Locate the cell with the specified text and output its (x, y) center coordinate. 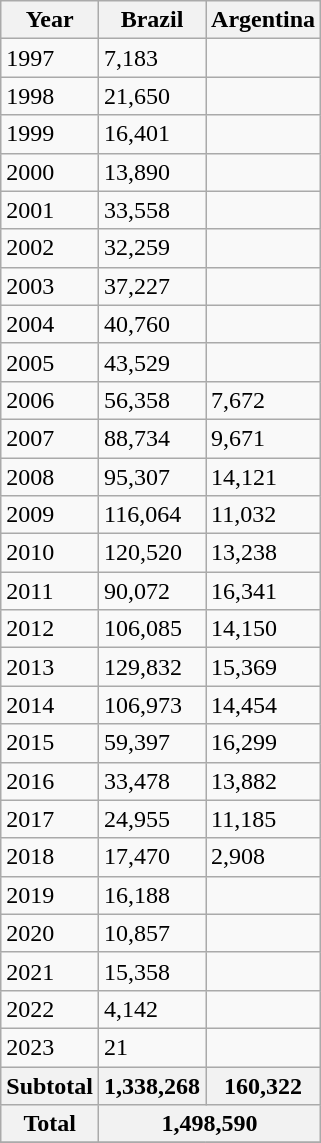
14,454 (264, 705)
2012 (50, 629)
106,085 (152, 629)
2001 (50, 210)
2010 (50, 553)
2006 (50, 400)
2015 (50, 743)
1999 (50, 134)
59,397 (152, 743)
1,498,590 (210, 1124)
2021 (50, 971)
16,188 (152, 895)
16,299 (264, 743)
1998 (50, 96)
120,520 (152, 553)
2011 (50, 591)
56,358 (152, 400)
13,238 (264, 553)
11,185 (264, 819)
2013 (50, 667)
129,832 (152, 667)
17,470 (152, 857)
Brazil (152, 20)
16,401 (152, 134)
11,032 (264, 515)
2002 (50, 248)
2000 (50, 172)
Argentina (264, 20)
16,341 (264, 591)
10,857 (152, 933)
24,955 (152, 819)
40,760 (152, 324)
14,121 (264, 477)
21,650 (152, 96)
43,529 (152, 362)
1,338,268 (152, 1085)
90,072 (152, 591)
32,259 (152, 248)
2019 (50, 895)
15,358 (152, 971)
95,307 (152, 477)
2017 (50, 819)
9,671 (264, 438)
160,322 (264, 1085)
33,478 (152, 781)
2022 (50, 1009)
7,183 (152, 58)
1997 (50, 58)
Total (50, 1124)
37,227 (152, 286)
Subtotal (50, 1085)
2,908 (264, 857)
116,064 (152, 515)
13,882 (264, 781)
2008 (50, 477)
2005 (50, 362)
2023 (50, 1047)
7,672 (264, 400)
2003 (50, 286)
Year (50, 20)
88,734 (152, 438)
2014 (50, 705)
14,150 (264, 629)
4,142 (152, 1009)
15,369 (264, 667)
2009 (50, 515)
2007 (50, 438)
2016 (50, 781)
106,973 (152, 705)
13,890 (152, 172)
21 (152, 1047)
33,558 (152, 210)
2020 (50, 933)
2004 (50, 324)
2018 (50, 857)
